Provide the (x, y) coordinate of the cell's center where the given text is located.  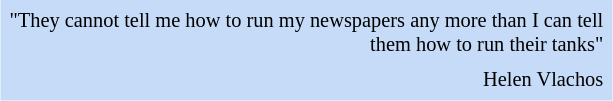
Helen Vlachos (306, 80)
"They cannot tell me how to run my newspapers any more than I can tell them how to run their tanks" (306, 34)
